Extract the [X, Y] coordinate from the center of the cell holding the provided text.  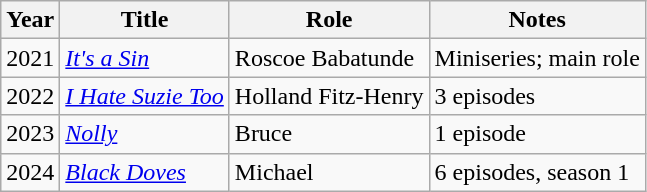
Black Doves [145, 172]
Year [30, 20]
Michael [329, 172]
2021 [30, 58]
2022 [30, 96]
3 episodes [537, 96]
2023 [30, 134]
Roscoe Babatunde [329, 58]
I Hate Suzie Too [145, 96]
Holland Fitz-Henry [329, 96]
Miniseries; main role [537, 58]
1 episode [537, 134]
Role [329, 20]
Nolly [145, 134]
6 episodes, season 1 [537, 172]
Bruce [329, 134]
Title [145, 20]
It's a Sin [145, 58]
Notes [537, 20]
2024 [30, 172]
